Capture the cell that displays the provided text and extract its [X, Y] central coordinate. 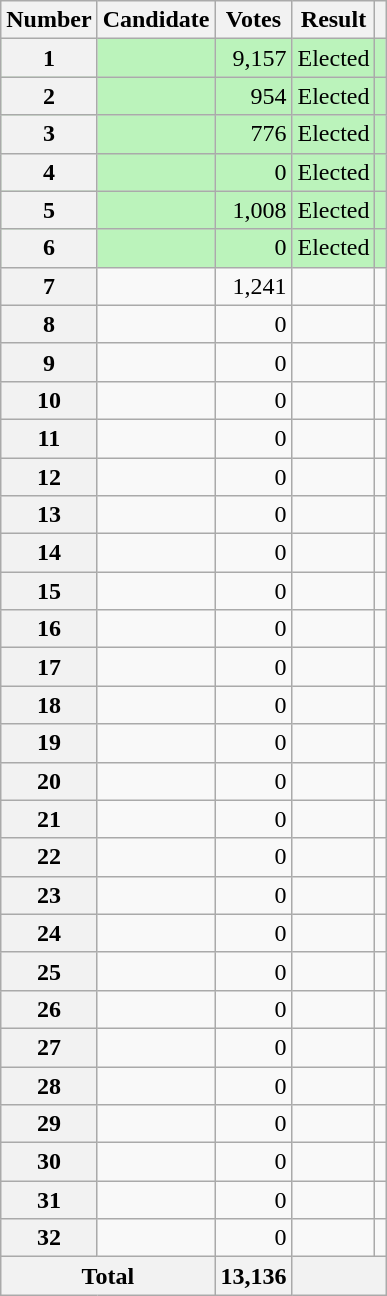
18 [49, 705]
21 [49, 819]
Total [108, 1276]
23 [49, 895]
25 [49, 971]
3 [49, 134]
1 [49, 58]
12 [49, 477]
31 [49, 1200]
Candidate [156, 20]
Result [334, 20]
15 [49, 591]
20 [49, 781]
14 [49, 553]
9,157 [254, 58]
13 [49, 515]
11 [49, 438]
6 [49, 248]
1,241 [254, 286]
27 [49, 1047]
9 [49, 362]
16 [49, 629]
954 [254, 96]
7 [49, 286]
30 [49, 1162]
776 [254, 134]
2 [49, 96]
10 [49, 400]
26 [49, 1009]
Number [49, 20]
8 [49, 324]
1,008 [254, 210]
13,136 [254, 1276]
5 [49, 210]
24 [49, 933]
Votes [254, 20]
32 [49, 1238]
29 [49, 1124]
28 [49, 1085]
22 [49, 857]
4 [49, 172]
17 [49, 667]
19 [49, 743]
